Locate the cell with the specified text and output its [X, Y] center coordinate. 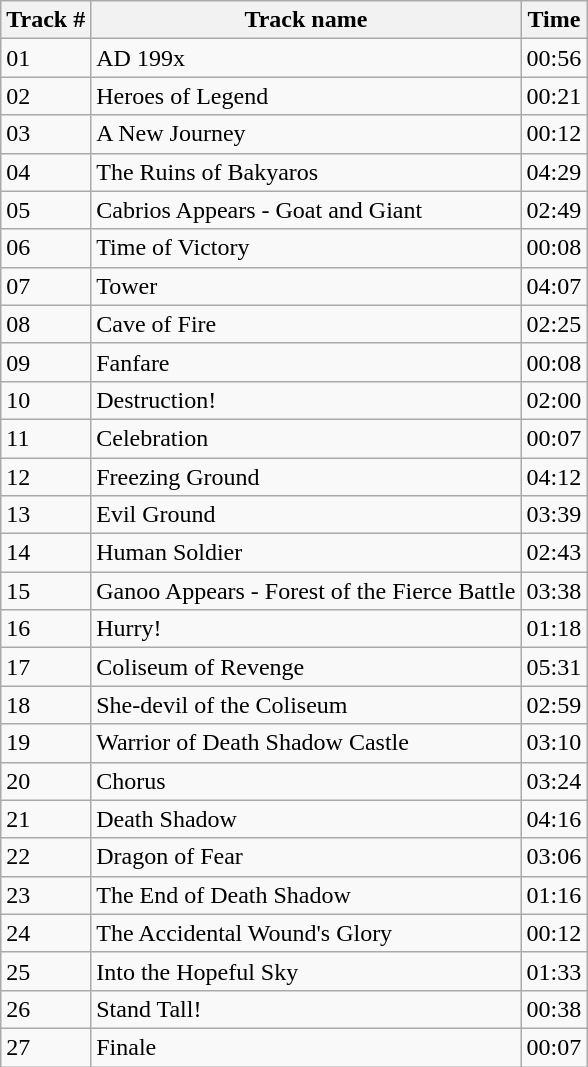
01 [46, 58]
00:56 [554, 58]
Cabrios Appears - Goat and Giant [306, 210]
03:38 [554, 591]
Death Shadow [306, 819]
Time of Victory [306, 248]
12 [46, 477]
She-devil of the Coliseum [306, 705]
Track name [306, 20]
22 [46, 857]
27 [46, 1047]
03:10 [554, 743]
00:38 [554, 1009]
18 [46, 705]
05:31 [554, 667]
Ganoo Appears - Forest of the Fierce Battle [306, 591]
Human Soldier [306, 553]
01:16 [554, 895]
03 [46, 134]
23 [46, 895]
Celebration [306, 438]
02:49 [554, 210]
02:25 [554, 324]
02 [46, 96]
Stand Tall! [306, 1009]
24 [46, 933]
The Ruins of Bakyaros [306, 172]
01:33 [554, 971]
Freezing Ground [306, 477]
25 [46, 971]
02:59 [554, 705]
Coliseum of Revenge [306, 667]
Hurry! [306, 629]
05 [46, 210]
03:39 [554, 515]
Destruction! [306, 400]
03:24 [554, 781]
Fanfare [306, 362]
00:21 [554, 96]
17 [46, 667]
Heroes of Legend [306, 96]
01:18 [554, 629]
13 [46, 515]
04:07 [554, 286]
The Accidental Wound's Glory [306, 933]
02:00 [554, 400]
Warrior of Death Shadow Castle [306, 743]
06 [46, 248]
21 [46, 819]
07 [46, 286]
The End of Death Shadow [306, 895]
02:43 [554, 553]
A New Journey [306, 134]
Track # [46, 20]
03:06 [554, 857]
04 [46, 172]
Dragon of Fear [306, 857]
04:16 [554, 819]
26 [46, 1009]
15 [46, 591]
14 [46, 553]
Tower [306, 286]
19 [46, 743]
AD 199x [306, 58]
10 [46, 400]
Finale [306, 1047]
04:29 [554, 172]
09 [46, 362]
Into the Hopeful Sky [306, 971]
Cave of Fire [306, 324]
Time [554, 20]
08 [46, 324]
04:12 [554, 477]
Chorus [306, 781]
16 [46, 629]
11 [46, 438]
Evil Ground [306, 515]
20 [46, 781]
